Find where the given text appears and provide that cell's center as [x, y] coordinate. 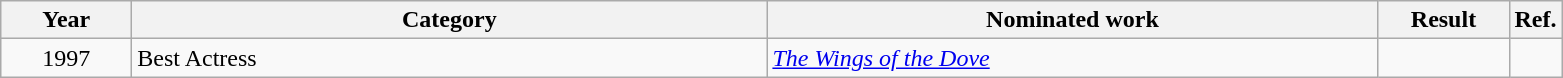
Category [450, 20]
Result [1444, 20]
Ref. [1536, 20]
Year [66, 20]
1997 [66, 58]
Best Actress [450, 58]
Nominated work [1072, 20]
The Wings of the Dove [1072, 58]
